Determine the (x, y) coordinate at the center of the cell enclosing the given text.  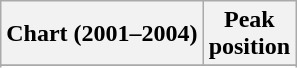
Peakposition (249, 34)
Chart (2001–2004) (102, 34)
